Capture the cell that displays the provided text and extract its (x, y) central coordinate. 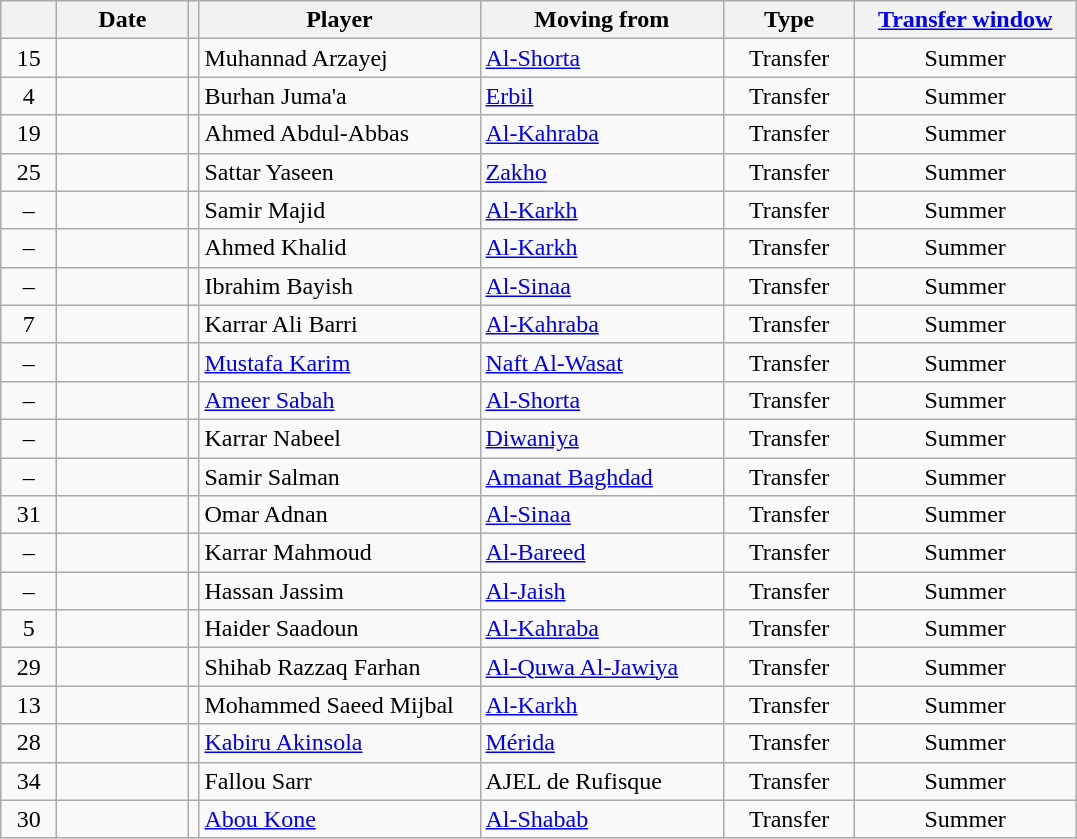
Al-Jaish (602, 591)
Karrar Nabeel (340, 438)
Ahmed Khalid (340, 248)
Diwaniya (602, 438)
Amanat Baghdad (602, 477)
Shihab Razzaq Farhan (340, 667)
Al-Bareed (602, 553)
Ameer Sabah (340, 400)
7 (29, 324)
Burhan Juma'a (340, 96)
Moving from (602, 20)
31 (29, 515)
Transfer window (966, 20)
Samir Salman (340, 477)
Sattar Yaseen (340, 172)
15 (29, 58)
Al-Quwa Al-Jawiya (602, 667)
Karrar Mahmoud (340, 553)
28 (29, 743)
29 (29, 667)
Mustafa Karim (340, 362)
Ahmed Abdul-Abbas (340, 134)
Muhannad Arzayej (340, 58)
Fallou Sarr (340, 781)
13 (29, 705)
Hassan Jassim (340, 591)
4 (29, 96)
5 (29, 629)
30 (29, 819)
Mohammed Saeed Mijbal (340, 705)
Samir Majid (340, 210)
Karrar Ali Barri (340, 324)
Type (790, 20)
25 (29, 172)
19 (29, 134)
Kabiru Akinsola (340, 743)
Al-Shabab (602, 819)
34 (29, 781)
AJEL de Rufisque (602, 781)
Naft Al-Wasat (602, 362)
Abou Kone (340, 819)
Player (340, 20)
Zakho (602, 172)
Omar Adnan (340, 515)
Ibrahim Bayish (340, 286)
Haider Saadoun (340, 629)
Date (122, 20)
Mérida (602, 743)
Erbil (602, 96)
